Identify which cell holds the provided text, then report its (X, Y) central coordinate. 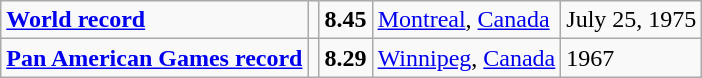
1967 (632, 58)
July 25, 1975 (632, 20)
Winnipeg, Canada (466, 58)
Pan American Games record (154, 58)
8.29 (346, 58)
8.45 (346, 20)
World record (154, 20)
Montreal, Canada (466, 20)
